Locate the cell with the specified text and output its [x, y] center coordinate. 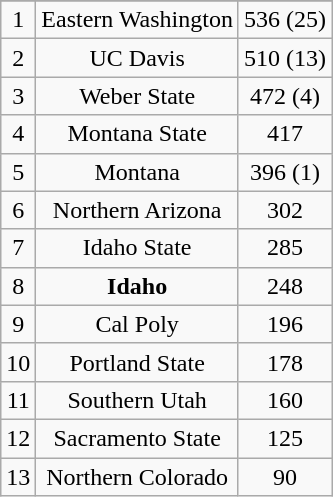
125 [284, 438]
Northern Arizona [138, 210]
196 [284, 324]
Weber State [138, 96]
Cal Poly [138, 324]
5 [18, 172]
Montana [138, 172]
7 [18, 248]
11 [18, 400]
Montana State [138, 134]
248 [284, 286]
536 (25) [284, 20]
13 [18, 477]
510 (13) [284, 58]
3 [18, 96]
Portland State [138, 362]
Southern Utah [138, 400]
9 [18, 324]
8 [18, 286]
178 [284, 362]
Northern Colorado [138, 477]
Eastern Washington [138, 20]
6 [18, 210]
417 [284, 134]
285 [284, 248]
Idaho State [138, 248]
396 (1) [284, 172]
160 [284, 400]
UC Davis [138, 58]
Idaho [138, 286]
302 [284, 210]
10 [18, 362]
2 [18, 58]
90 [284, 477]
Sacramento State [138, 438]
472 (4) [284, 96]
1 [18, 20]
12 [18, 438]
4 [18, 134]
